Identify which cell holds the provided text, then report its [X, Y] central coordinate. 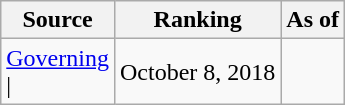
October 8, 2018 [197, 72]
As of [313, 20]
Source [58, 20]
Governing| [58, 72]
Ranking [197, 20]
